Pinpoint the cell where the given text exists, returning its (X, Y) midpoint coordinate. 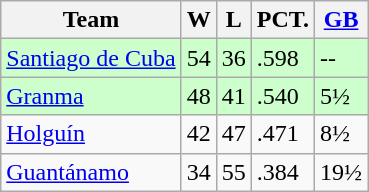
8½ (342, 134)
-- (342, 58)
.471 (282, 134)
GB (342, 20)
5½ (342, 96)
36 (234, 58)
Holguín (91, 134)
34 (198, 172)
Santiago de Cuba (91, 58)
Guantánamo (91, 172)
W (198, 20)
Granma (91, 96)
.598 (282, 58)
42 (198, 134)
L (234, 20)
41 (234, 96)
.540 (282, 96)
55 (234, 172)
.384 (282, 172)
Team (91, 20)
PCT. (282, 20)
47 (234, 134)
48 (198, 96)
19½ (342, 172)
54 (198, 58)
